Search for the cell housing the specified text and yield its (X, Y) center coordinate. 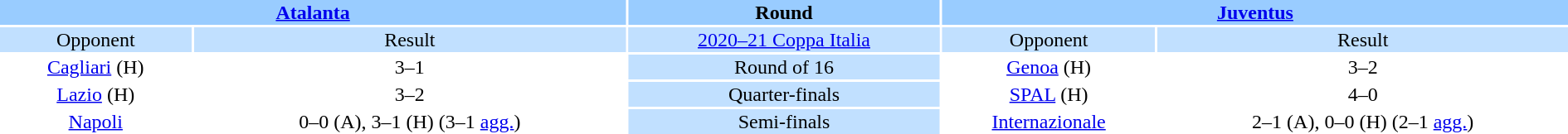
Semi-finals (784, 122)
Lazio (H) (95, 94)
Atalanta (313, 12)
4–0 (1362, 94)
Genoa (H) (1049, 67)
2–1 (A), 0–0 (H) (2–1 agg.) (1362, 122)
Quarter-finals (784, 94)
Juventus (1255, 12)
Round (784, 12)
2020–21 Coppa Italia (784, 40)
3–1 (410, 67)
Cagliari (H) (95, 67)
SPAL (H) (1049, 94)
Internazionale (1049, 122)
Round of 16 (784, 67)
Napoli (95, 122)
0–0 (A), 3–1 (H) (3–1 agg.) (410, 122)
